Return the (x, y) coordinate for the center point of the cell that contains the specified text.  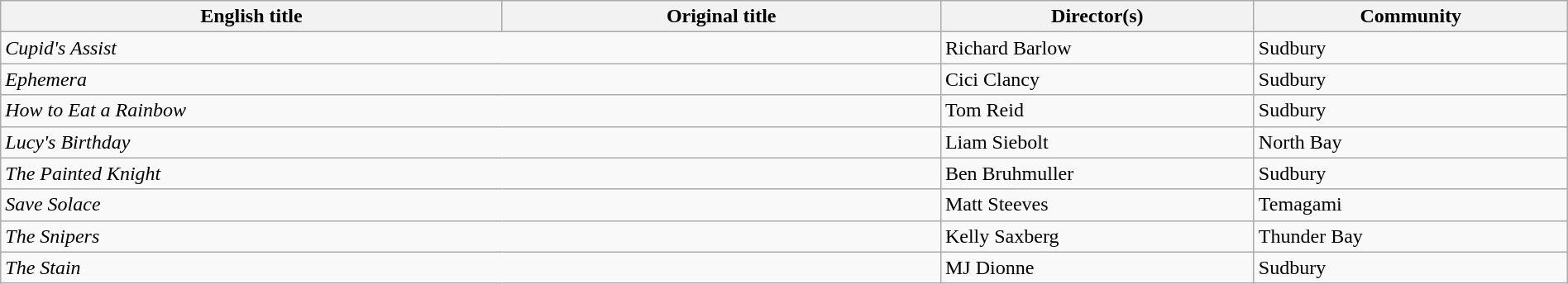
Tom Reid (1097, 111)
Lucy's Birthday (471, 142)
How to Eat a Rainbow (471, 111)
Cupid's Assist (471, 48)
The Painted Knight (471, 173)
Temagami (1411, 205)
Thunder Bay (1411, 236)
The Stain (471, 267)
Richard Barlow (1097, 48)
Kelly Saxberg (1097, 236)
Matt Steeves (1097, 205)
Community (1411, 17)
Ben Bruhmuller (1097, 173)
Cici Clancy (1097, 79)
The Snipers (471, 236)
English title (251, 17)
Save Solace (471, 205)
Original title (721, 17)
Director(s) (1097, 17)
Ephemera (471, 79)
North Bay (1411, 142)
Liam Siebolt (1097, 142)
MJ Dionne (1097, 267)
